Scan for the cell matching the given text and deliver its (X, Y) coordinate at center. 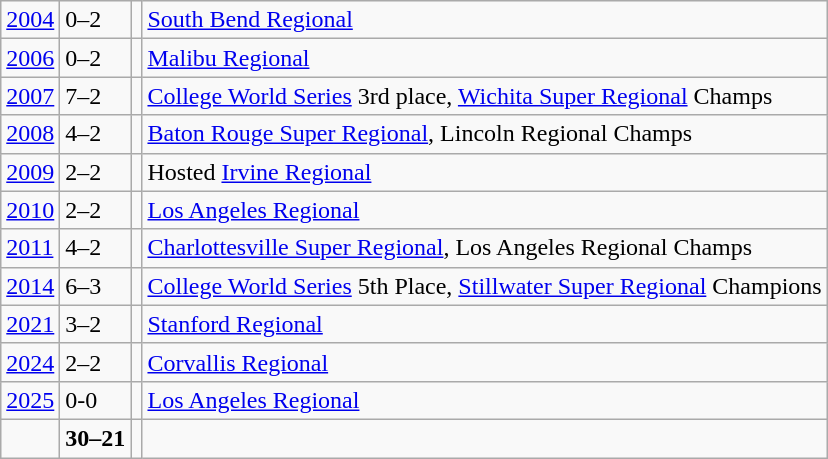
2025 (30, 400)
2010 (30, 210)
South Bend Regional (484, 20)
2024 (30, 362)
2021 (30, 324)
0-0 (96, 400)
6–3 (96, 286)
Hosted Irvine Regional (484, 172)
2006 (30, 58)
30–21 (96, 438)
2011 (30, 248)
College World Series 5th Place, Stillwater Super Regional Champions (484, 286)
Corvallis Regional (484, 362)
3–2 (96, 324)
7–2 (96, 96)
2004 (30, 20)
Malibu Regional (484, 58)
2007 (30, 96)
College World Series 3rd place, Wichita Super Regional Champs (484, 96)
Baton Rouge Super Regional, Lincoln Regional Champs (484, 134)
2009 (30, 172)
2014 (30, 286)
2008 (30, 134)
Charlottesville Super Regional, Los Angeles Regional Champs (484, 248)
Stanford Regional (484, 324)
